Find where the given text appears and provide that cell's center as [x, y] coordinate. 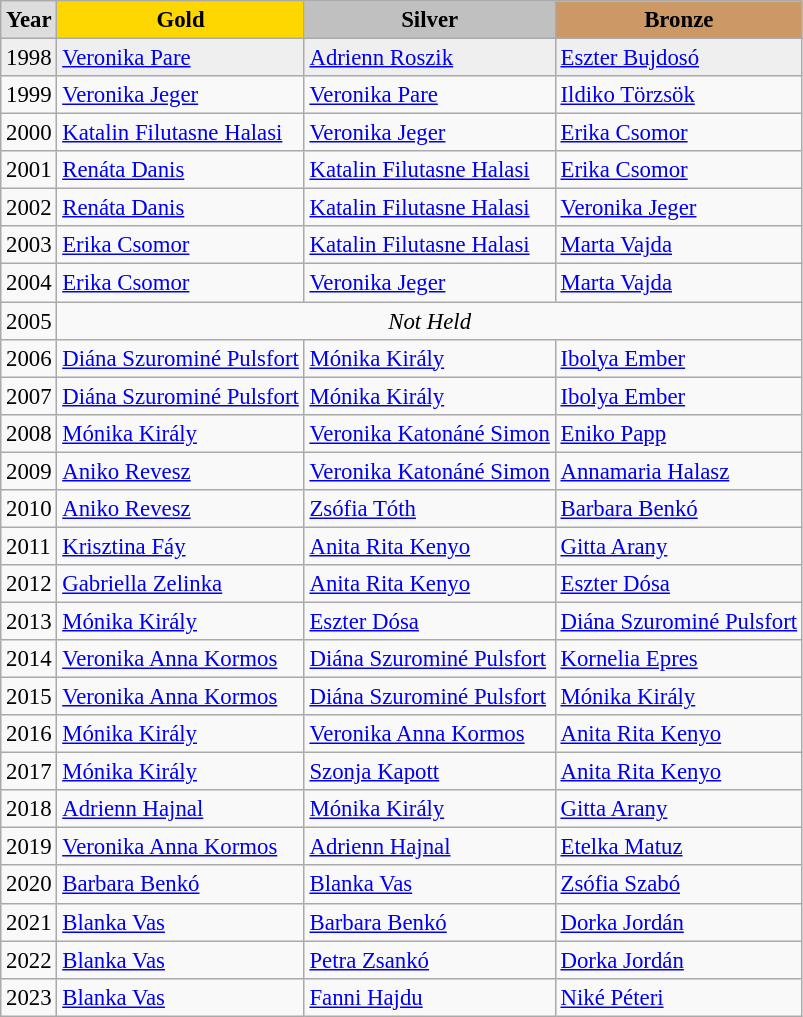
Gabriella Zelinka [180, 584]
Zsófia Tóth [430, 509]
Gold [180, 20]
2006 [29, 358]
Etelka Matuz [678, 847]
2000 [29, 133]
2012 [29, 584]
2009 [29, 471]
2016 [29, 734]
2021 [29, 922]
2022 [29, 960]
Fanni Hajdu [430, 997]
Krisztina Fáy [180, 546]
2004 [29, 283]
2015 [29, 697]
Annamaria Halasz [678, 471]
Eniko Papp [678, 433]
2019 [29, 847]
Petra Zsankó [430, 960]
2023 [29, 997]
Szonja Kapott [430, 772]
2002 [29, 208]
1999 [29, 95]
Kornelia Epres [678, 659]
Eszter Bujdosó [678, 58]
Niké Péteri [678, 997]
2014 [29, 659]
Not Held [430, 321]
Year [29, 20]
2011 [29, 546]
2003 [29, 245]
Adrienn Roszik [430, 58]
2010 [29, 509]
2017 [29, 772]
Bronze [678, 20]
2005 [29, 321]
2001 [29, 170]
2018 [29, 809]
2013 [29, 621]
2007 [29, 396]
2020 [29, 885]
Silver [430, 20]
2008 [29, 433]
Ildiko Törzsök [678, 95]
Zsófia Szabó [678, 885]
1998 [29, 58]
